For the text-containing cell, return its midpoint in (X, Y) coordinate format. 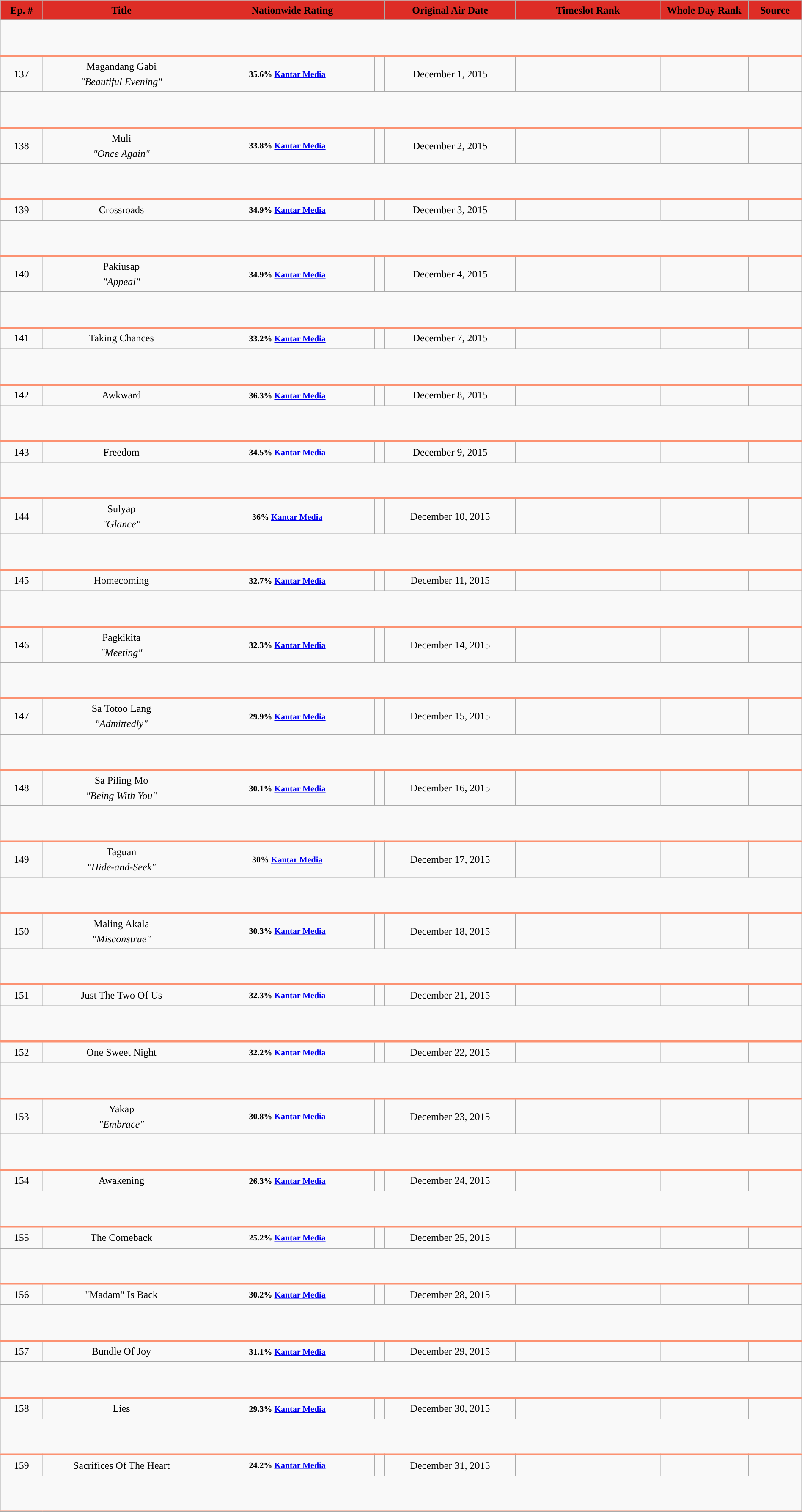
December 2, 2015 (450, 145)
Pagkikita "Meeting" (121, 645)
31.1% Kantar Media (287, 1351)
December 4, 2015 (450, 274)
December 9, 2015 (450, 452)
157 (22, 1351)
Title (121, 10)
December 8, 2015 (450, 395)
Muli "Once Again" (121, 145)
24.2% Kantar Media (287, 1465)
Taguan "Hide-and-Seek" (121, 859)
Just The Two Of Us (121, 995)
154 (22, 1180)
Taking Chances (121, 338)
33.2% Kantar Media (287, 338)
146 (22, 645)
137 (22, 74)
December 21, 2015 (450, 995)
December 16, 2015 (450, 788)
141 (22, 338)
147 (22, 716)
158 (22, 1408)
159 (22, 1465)
34.5% Kantar Media (287, 452)
152 (22, 1052)
153 (22, 1117)
December 31, 2015 (450, 1465)
Original Air Date (450, 10)
138 (22, 145)
Whole Day Rank (704, 10)
December 25, 2015 (450, 1238)
155 (22, 1238)
Yakap "Embrace" (121, 1117)
December 11, 2015 (450, 580)
The Comeback (121, 1238)
26.3% Kantar Media (287, 1180)
33.8% Kantar Media (287, 145)
30% Kantar Media (287, 859)
Pakiusap "Appeal" (121, 274)
29.3% Kantar Media (287, 1408)
Source (775, 10)
151 (22, 995)
32.2% Kantar Media (287, 1052)
December 23, 2015 (450, 1117)
December 24, 2015 (450, 1180)
142 (22, 395)
December 22, 2015 (450, 1052)
30.2% Kantar Media (287, 1294)
145 (22, 580)
Sa Piling Mo "Being With You" (121, 788)
30.1% Kantar Media (287, 788)
25.2% Kantar Media (287, 1238)
Lies (121, 1408)
Crossroads (121, 210)
139 (22, 210)
December 18, 2015 (450, 930)
36% Kantar Media (287, 516)
29.9% Kantar Media (287, 716)
December 1, 2015 (450, 74)
Maling Akala "Misconstrue" (121, 930)
Awkward (121, 395)
32.7% Kantar Media (287, 580)
December 14, 2015 (450, 645)
36.3% Kantar Media (287, 395)
150 (22, 930)
Timeslot Rank (588, 10)
Ep. # (22, 10)
December 30, 2015 (450, 1408)
December 7, 2015 (450, 338)
December 29, 2015 (450, 1351)
30.3% Kantar Media (287, 930)
December 28, 2015 (450, 1294)
One Sweet Night (121, 1052)
"Madam" Is Back (121, 1294)
149 (22, 859)
December 17, 2015 (450, 859)
140 (22, 274)
December 10, 2015 (450, 516)
148 (22, 788)
Homecoming (121, 580)
Bundle Of Joy (121, 1351)
156 (22, 1294)
Magandang Gabi "Beautiful Evening" (121, 74)
143 (22, 452)
Sacrifices Of The Heart (121, 1465)
144 (22, 516)
Sa Totoo Lang "Admittedly" (121, 716)
Freedom (121, 452)
December 3, 2015 (450, 210)
Sulyap "Glance" (121, 516)
30.8% Kantar Media (287, 1117)
Awakening (121, 1180)
35.6% Kantar Media (287, 74)
December 15, 2015 (450, 716)
Nationwide Rating (292, 10)
